For the text-containing cell, return its midpoint in (X, Y) coordinate format. 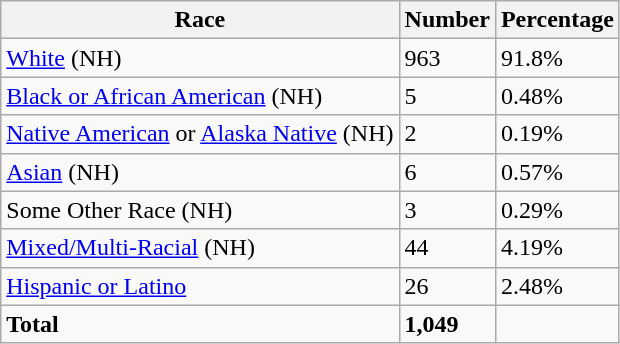
0.48% (557, 96)
2 (447, 134)
44 (447, 248)
Native American or Alaska Native (NH) (200, 134)
0.29% (557, 210)
6 (447, 172)
White (NH) (200, 58)
1,049 (447, 324)
963 (447, 58)
Race (200, 20)
5 (447, 96)
Mixed/Multi-Racial (NH) (200, 248)
Black or African American (NH) (200, 96)
26 (447, 286)
Asian (NH) (200, 172)
Hispanic or Latino (200, 286)
0.19% (557, 134)
0.57% (557, 172)
Percentage (557, 20)
Total (200, 324)
3 (447, 210)
Number (447, 20)
Some Other Race (NH) (200, 210)
4.19% (557, 248)
2.48% (557, 286)
91.8% (557, 58)
